Search for the cell housing the specified text and yield its [X, Y] center coordinate. 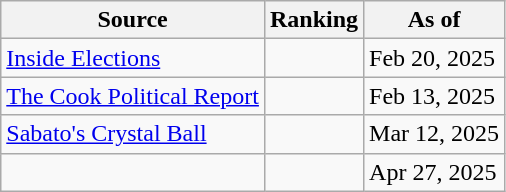
Inside Elections [133, 58]
Source [133, 20]
Feb 13, 2025 [434, 96]
Ranking [314, 20]
The Cook Political Report [133, 96]
Mar 12, 2025 [434, 134]
Feb 20, 2025 [434, 58]
Apr 27, 2025 [434, 172]
As of [434, 20]
Sabato's Crystal Ball [133, 134]
